Output the [X, Y] coordinate of the center of the cell containing the given text.  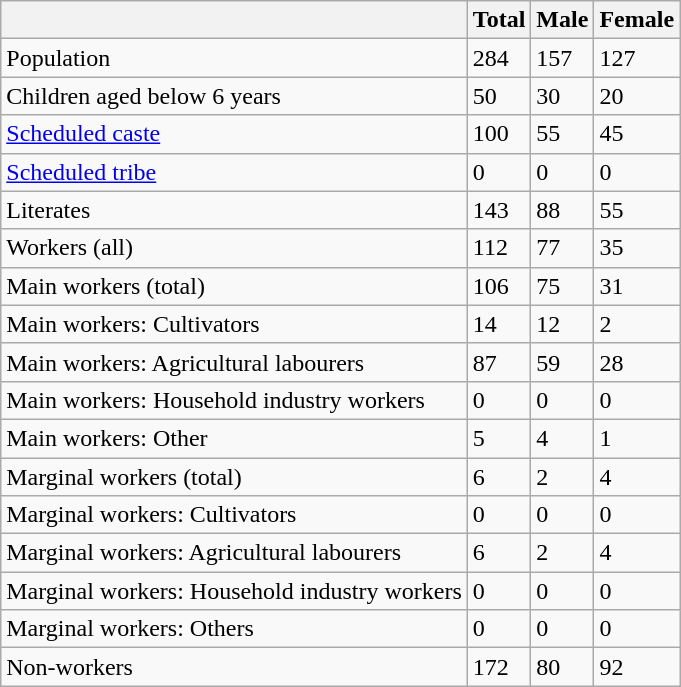
1 [637, 438]
Children aged below 6 years [234, 96]
87 [499, 362]
35 [637, 248]
157 [562, 58]
92 [637, 667]
Marginal workers: Cultivators [234, 515]
75 [562, 286]
45 [637, 134]
Main workers (total) [234, 286]
5 [499, 438]
Scheduled caste [234, 134]
Marginal workers: Household industry workers [234, 591]
106 [499, 286]
100 [499, 134]
88 [562, 210]
172 [499, 667]
12 [562, 324]
284 [499, 58]
Non-workers [234, 667]
28 [637, 362]
59 [562, 362]
Population [234, 58]
14 [499, 324]
Marginal workers: Agricultural labourers [234, 553]
Male [562, 20]
Main workers: Cultivators [234, 324]
Scheduled tribe [234, 172]
31 [637, 286]
77 [562, 248]
Main workers: Agricultural labourers [234, 362]
Main workers: Other [234, 438]
Marginal workers: Others [234, 629]
Female [637, 20]
112 [499, 248]
20 [637, 96]
Literates [234, 210]
30 [562, 96]
80 [562, 667]
143 [499, 210]
Total [499, 20]
Main workers: Household industry workers [234, 400]
50 [499, 96]
127 [637, 58]
Marginal workers (total) [234, 477]
Workers (all) [234, 248]
